Scan for the cell matching the given text and deliver its (x, y) coordinate at center. 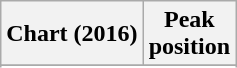
Chart (2016) (72, 34)
Peak position (189, 34)
